Pinpoint the cell where the given text exists, returning its (X, Y) midpoint coordinate. 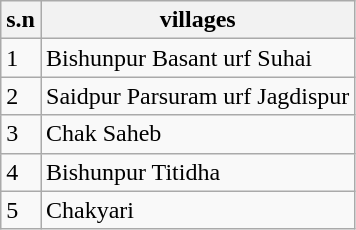
villages (197, 20)
Saidpur Parsuram urf Jagdispur (197, 96)
1 (21, 58)
Bishunpur Basant urf Suhai (197, 58)
2 (21, 96)
Bishunpur Titidha (197, 172)
s.n (21, 20)
Chak Saheb (197, 134)
3 (21, 134)
5 (21, 210)
4 (21, 172)
Chakyari (197, 210)
